Capture the cell that displays the provided text and extract its [X, Y] central coordinate. 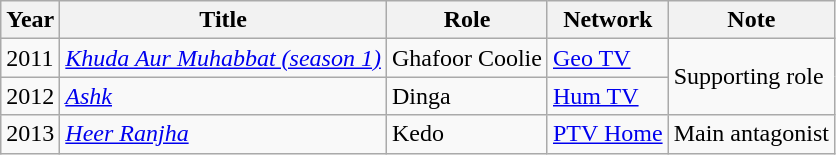
2011 [30, 58]
Year [30, 20]
PTV Home [608, 134]
Kedo [466, 134]
Title [224, 20]
Role [466, 20]
Ghafoor Coolie [466, 58]
Khuda Aur Muhabbat (season 1) [224, 58]
Hum TV [608, 96]
Note [751, 20]
Supporting role [751, 77]
Ashk [224, 96]
Dinga [466, 96]
Geo TV [608, 58]
2013 [30, 134]
Main antagonist [751, 134]
Heer Ranjha [224, 134]
Network [608, 20]
2012 [30, 96]
